Capture the cell that displays the provided text and extract its (x, y) central coordinate. 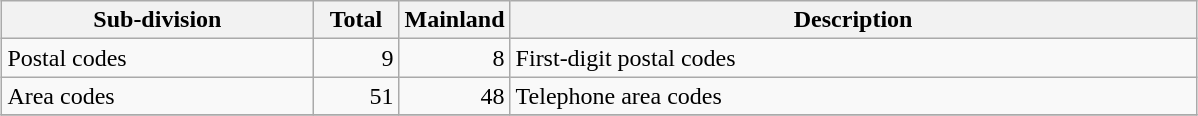
48 (454, 96)
Sub-division (158, 20)
8 (454, 58)
First-digit postal codes (853, 58)
Area codes (158, 96)
Mainland (454, 20)
Postal codes (158, 58)
9 (356, 58)
Telephone area codes (853, 96)
Total (356, 20)
Description (853, 20)
51 (356, 96)
